Scan for the cell matching the given text and deliver its [x, y] coordinate at center. 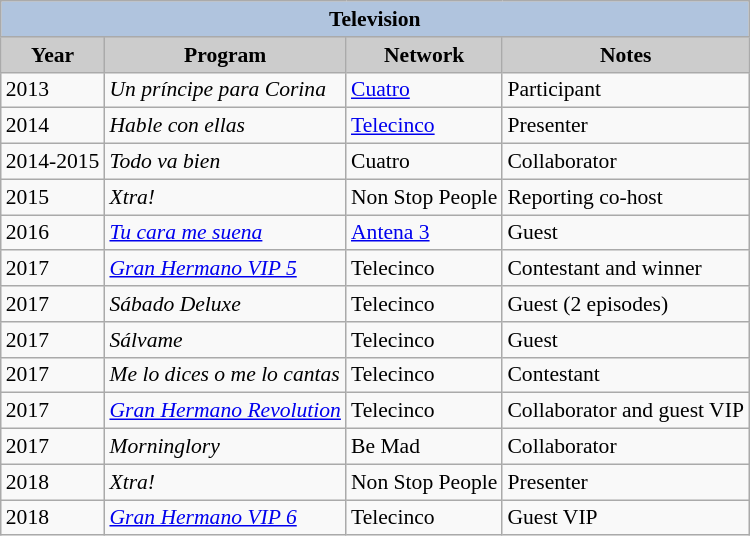
Todo va bien [225, 162]
Guest VIP [626, 518]
Year [53, 55]
2014-2015 [53, 162]
Hable con ellas [225, 126]
Notes [626, 55]
Contestant [626, 375]
2014 [53, 126]
Reporting co-host [626, 197]
Sábado Deluxe [225, 304]
Un príncipe para Corina [225, 90]
Participant [626, 90]
Television [375, 19]
Be Mad [424, 447]
Gran Hermano VIP 5 [225, 269]
Guest (2 episodes) [626, 304]
Gran Hermano VIP 6 [225, 518]
Contestant and winner [626, 269]
Network [424, 55]
2016 [53, 233]
Sálvame [225, 340]
Morninglory [225, 447]
Antena 3 [424, 233]
Tu cara me suena [225, 233]
2015 [53, 197]
2013 [53, 90]
Gran Hermano Revolution [225, 411]
Program [225, 55]
Collaborator and guest VIP [626, 411]
Me lo dices o me lo cantas [225, 375]
